Locate the cell with the specified text and output its (x, y) center coordinate. 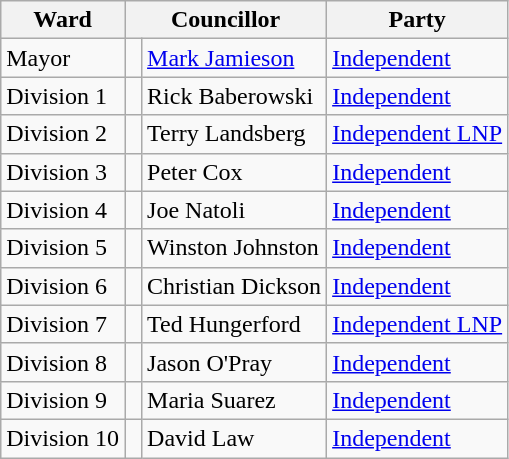
David Law (234, 438)
Party (418, 20)
Division 10 (63, 438)
Division 5 (63, 248)
Division 9 (63, 400)
Councillor (225, 20)
Christian Dickson (234, 286)
Division 8 (63, 362)
Joe Natoli (234, 210)
Rick Baberowski (234, 96)
Mark Jamieson (234, 58)
Ward (63, 20)
Mayor (63, 58)
Terry Landsberg (234, 134)
Ted Hungerford (234, 324)
Division 4 (63, 210)
Winston Johnston (234, 248)
Maria Suarez (234, 400)
Division 2 (63, 134)
Division 6 (63, 286)
Jason O'Pray (234, 362)
Division 3 (63, 172)
Division 7 (63, 324)
Peter Cox (234, 172)
Division 1 (63, 96)
